Pinpoint the cell where the given text exists, returning its (x, y) midpoint coordinate. 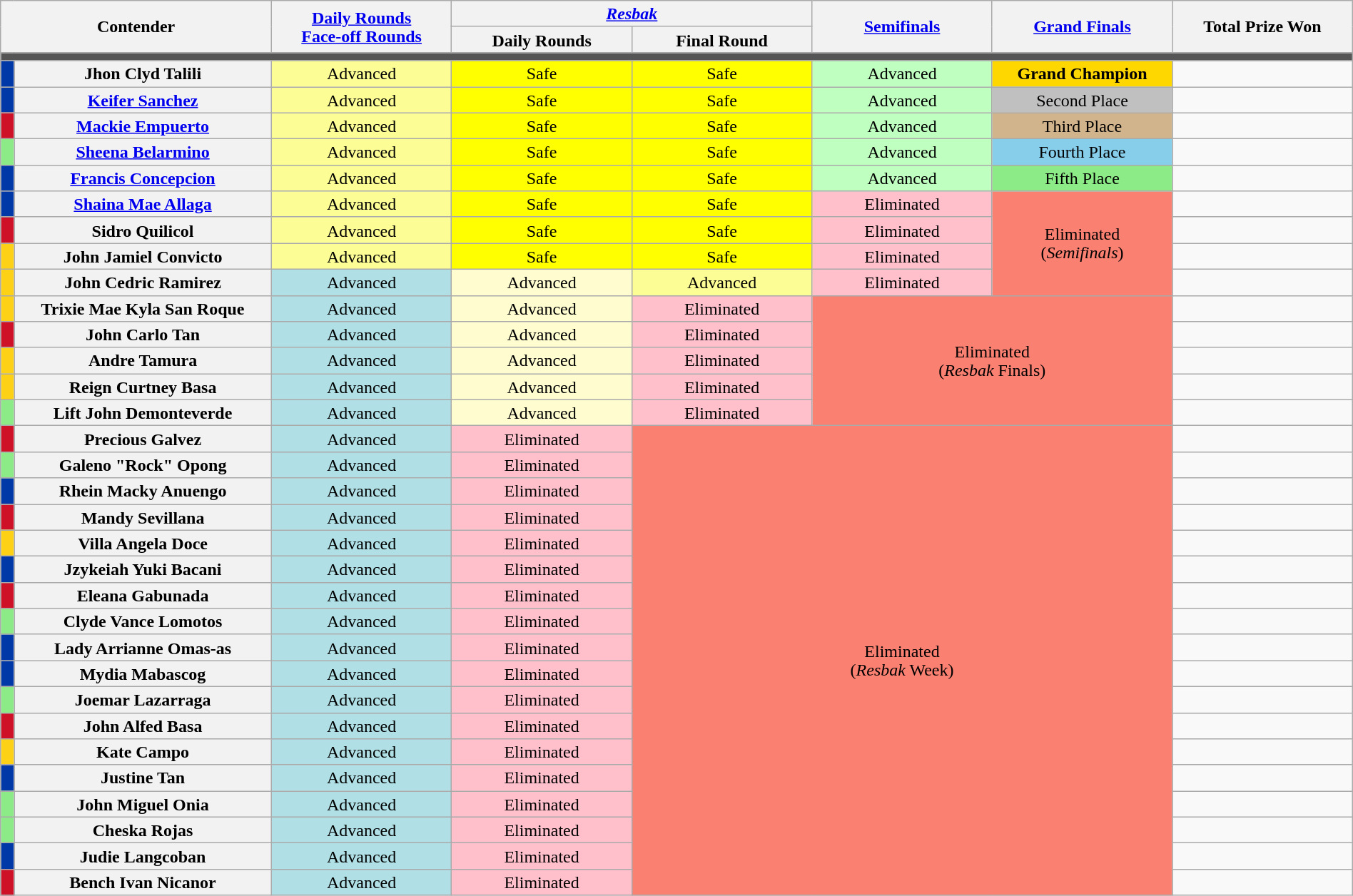
Villa Angela Doce (143, 544)
Clyde Vance Lomotos (143, 622)
John Jamiel Convicto (143, 257)
Justine Tan (143, 778)
Francis Concepcion (143, 178)
Fifth Place (1082, 178)
Eliminated(Resbak Week) (902, 661)
Keifer Sanchez (143, 100)
Sheena Belarmino (143, 153)
John Miguel Onia (143, 805)
Total Prize Won (1263, 27)
John Carlo Tan (143, 335)
Joemar Lazarraga (143, 699)
Final Round (721, 40)
Contender (136, 27)
John Cedric Ramirez (143, 282)
Bench Ivan Nicanor (143, 882)
Reign Curtney Basa (143, 387)
Jzykeiah Yuki Bacani (143, 569)
Semifinals (902, 27)
Third Place (1082, 126)
Precious Galvez (143, 439)
Grand Finals (1082, 27)
Lift John Demonteverde (143, 412)
Cheska Rojas (143, 830)
Trixie Mae Kyla San Roque (143, 308)
Mandy Sevillana (143, 516)
Fourth Place (1082, 153)
Eleana Gabunada (143, 595)
Andre Tamura (143, 361)
Galeno "Rock" Opong (143, 465)
Mackie Empuerto (143, 126)
Resbak (632, 14)
Daily Rounds (542, 40)
Daily RoundsFace-off Rounds (361, 27)
Rhein Macky Anuengo (143, 491)
Judie Langcoban (143, 856)
Sidro Quilicol (143, 230)
Second Place (1082, 100)
John Alfed Basa (143, 726)
Eliminated(Resbak Finals) (992, 361)
Shaina Mae Allaga (143, 204)
Lady Arrianne Omas-as (143, 648)
Grand Champion (1082, 74)
Kate Campo (143, 752)
Eliminated(Semifinals) (1082, 243)
Mydia Mabascog (143, 673)
Jhon Clyd Talili (143, 74)
